Return [x, y] of the center of cell containing provided text 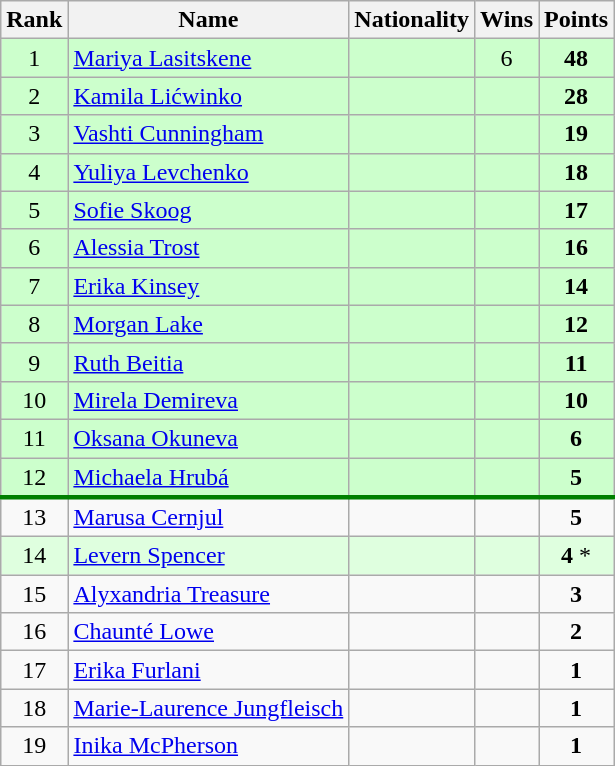
Mariya Lasitskene [208, 58]
7 [34, 286]
Wins [507, 20]
Rank [34, 20]
9 [34, 362]
Nationality [412, 20]
Sofie Skoog [208, 210]
Chaunté Lowe [208, 632]
Vashti Cunningham [208, 134]
Ruth Beitia [208, 362]
4 * [576, 556]
Mirela Demireva [208, 400]
15 [34, 594]
Erika Kinsey [208, 286]
Marie-Laurence Jungfleisch [208, 708]
13 [34, 517]
Michaela Hrubá [208, 478]
8 [34, 324]
Marusa Cernjul [208, 517]
4 [34, 172]
Alessia Trost [208, 248]
Morgan Lake [208, 324]
Inika McPherson [208, 746]
Levern Spencer [208, 556]
48 [576, 58]
28 [576, 96]
Oksana Okuneva [208, 438]
Alyxandria Treasure [208, 594]
Name [208, 20]
Erika Furlani [208, 670]
Yuliya Levchenko [208, 172]
Points [576, 20]
Kamila Lićwinko [208, 96]
